Output the [x, y] coordinate of the center of the cell containing the given text.  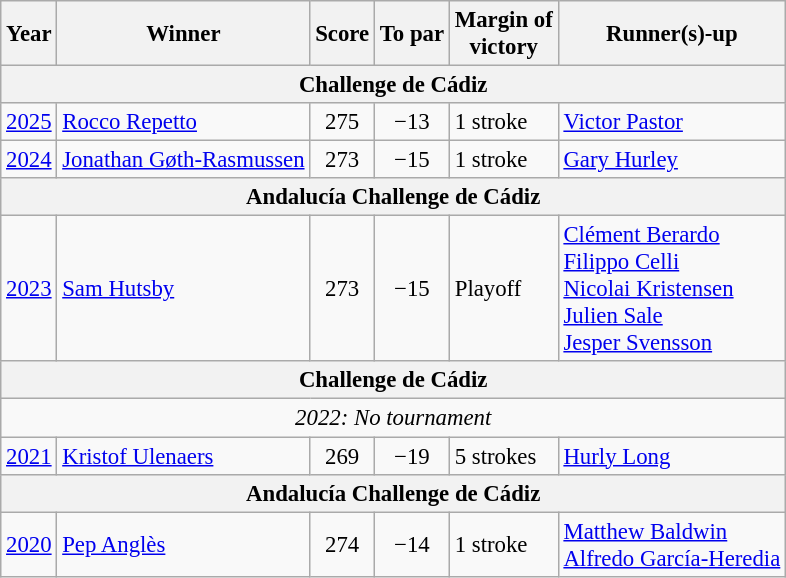
275 [342, 122]
Year [29, 34]
269 [342, 456]
2025 [29, 122]
−13 [412, 122]
2021 [29, 456]
Jonathan Gøth-Rasmussen [184, 160]
2023 [29, 289]
Clément Berardo Filippo Celli Nicolai Kristensen Julien Sale Jesper Svensson [672, 289]
Victor Pastor [672, 122]
Hurly Long [672, 456]
−14 [412, 544]
Gary Hurley [672, 160]
2022: No tournament [394, 418]
Kristof Ulenaers [184, 456]
Runner(s)-up [672, 34]
To par [412, 34]
Matthew Baldwin Alfredo García-Heredia [672, 544]
Playoff [504, 289]
2020 [29, 544]
Pep Anglès [184, 544]
2024 [29, 160]
Sam Hutsby [184, 289]
Rocco Repetto [184, 122]
−19 [412, 456]
Winner [184, 34]
5 strokes [504, 456]
274 [342, 544]
Score [342, 34]
Margin ofvictory [504, 34]
